Return (x, y) of the center of cell containing provided text 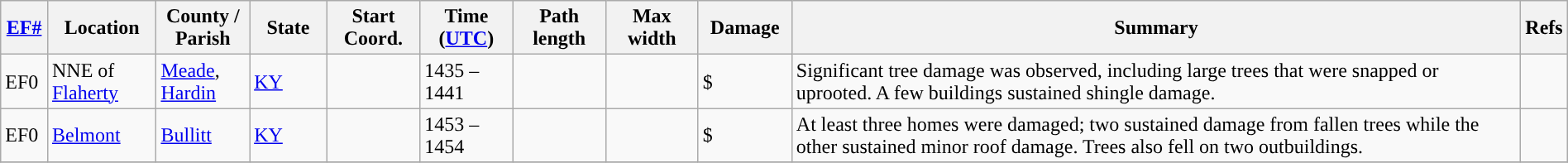
NNE of Flaherty (101, 81)
Max width (652, 28)
Bullitt (203, 136)
Path length (559, 28)
Damage (744, 28)
Start Coord. (373, 28)
1435 – 1441 (466, 81)
1453 – 1454 (466, 136)
Time (UTC) (466, 28)
Summary (1156, 28)
Refs (1545, 28)
Meade, Hardin (203, 81)
Belmont (101, 136)
County / Parish (203, 28)
State (289, 28)
Significant tree damage was observed, including large trees that were snapped or uprooted. A few buildings sustained shingle damage. (1156, 81)
Location (101, 28)
EF# (25, 28)
